For the text-containing cell, return its midpoint in (X, Y) coordinate format. 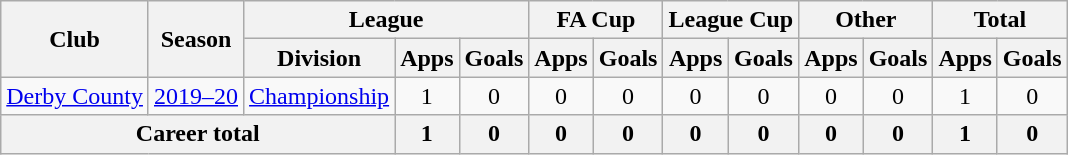
Season (196, 39)
FA Cup (596, 20)
Championship (320, 96)
Derby County (75, 96)
Club (75, 39)
Division (320, 58)
League (386, 20)
Total (1000, 20)
2019–20 (196, 96)
Other (866, 20)
League Cup (731, 20)
Career total (198, 134)
